Return the (x, y) coordinate for the center point of the cell that contains the specified text.  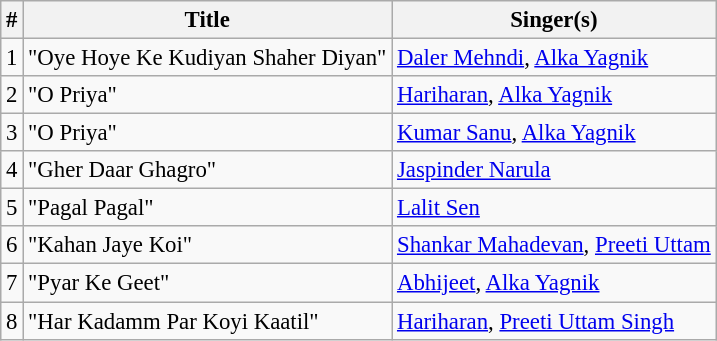
7 (12, 283)
8 (12, 321)
6 (12, 245)
Title (208, 20)
Shankar Mahadevan, Preeti Uttam (554, 245)
"Har Kadamm Par Koyi Kaatil" (208, 321)
1 (12, 58)
Singer(s) (554, 20)
5 (12, 208)
Hariharan, Alka Yagnik (554, 95)
Daler Mehndi, Alka Yagnik (554, 58)
2 (12, 95)
"Pyar Ke Geet" (208, 283)
Jaspinder Narula (554, 170)
4 (12, 170)
Lalit Sen (554, 208)
"Gher Daar Ghagro" (208, 170)
"Pagal Pagal" (208, 208)
Hariharan, Preeti Uttam Singh (554, 321)
3 (12, 133)
# (12, 20)
"Kahan Jaye Koi" (208, 245)
Kumar Sanu, Alka Yagnik (554, 133)
"Oye Hoye Ke Kudiyan Shaher Diyan" (208, 58)
Abhijeet, Alka Yagnik (554, 283)
